Search for the cell housing the specified text and yield its [x, y] center coordinate. 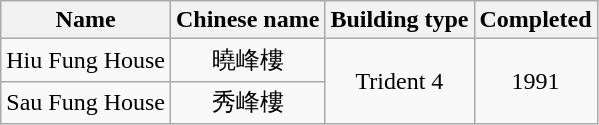
Chinese name [247, 20]
Building type [400, 20]
1991 [536, 82]
秀峰樓 [247, 102]
Name [86, 20]
Sau Fung House [86, 102]
曉峰樓 [247, 60]
Trident 4 [400, 82]
Hiu Fung House [86, 60]
Completed [536, 20]
